From the cell containing the given text, extract its center point as [x, y] coordinate. 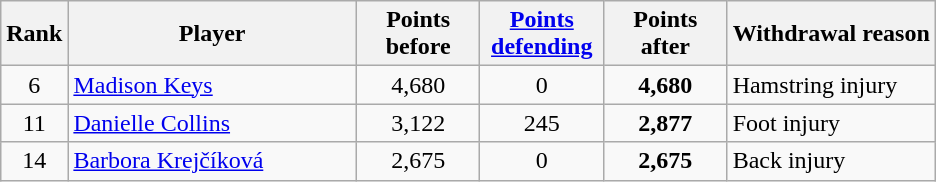
Points after [666, 34]
Points before [418, 34]
Foot injury [831, 123]
Withdrawal reason [831, 34]
Hamstring injury [831, 85]
11 [34, 123]
2,877 [666, 123]
Rank [34, 34]
Madison Keys [212, 85]
Danielle Collins [212, 123]
3,122 [418, 123]
Player [212, 34]
245 [542, 123]
6 [34, 85]
Back injury [831, 161]
14 [34, 161]
Barbora Krejčíková [212, 161]
Points defending [542, 34]
